Output the [X, Y] coordinate of the center of the cell containing the given text.  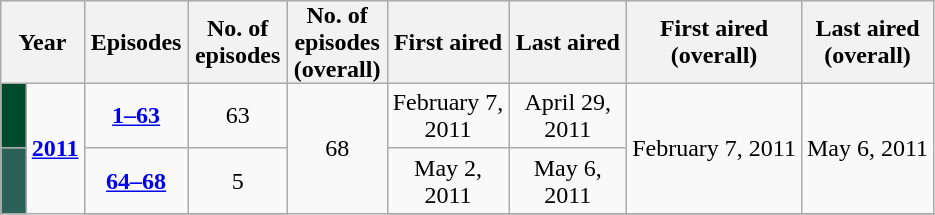
2011 [55, 148]
April 29, 2011 [568, 116]
1–63 [136, 116]
64–68 [136, 180]
First aired(overall) [714, 42]
Last aired(overall) [867, 42]
5 [238, 180]
63 [238, 116]
Episodes [136, 42]
68 [337, 148]
First aired [448, 42]
Last aired [568, 42]
May 2, 2011 [448, 180]
No. of episodes [238, 42]
No. of episodes (overall) [337, 42]
Year [42, 42]
